Provide the (x, y) coordinate of the cell's center where the given text is located.  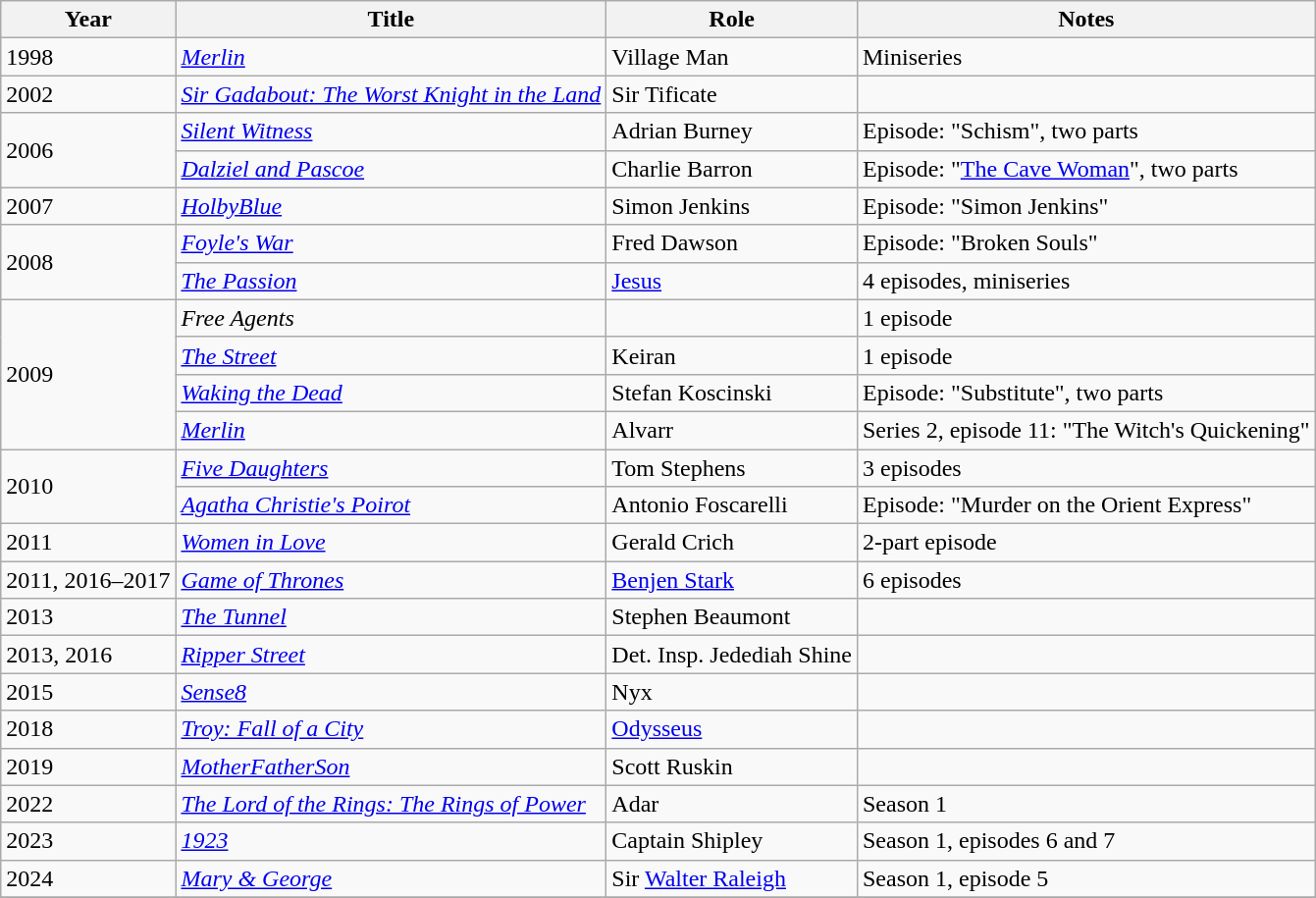
2-part episode (1085, 543)
Scott Ruskin (732, 766)
2015 (88, 692)
Simon Jenkins (732, 206)
Role (732, 20)
Fred Dawson (732, 243)
Notes (1085, 20)
Nyx (732, 692)
Game of Thrones (391, 580)
HolbyBlue (391, 206)
6 episodes (1085, 580)
Alvarr (732, 430)
2010 (88, 487)
Silent Witness (391, 132)
2011 (88, 543)
2011, 2016–2017 (88, 580)
The Street (391, 355)
Odysseus (732, 729)
2022 (88, 804)
Dalziel and Pascoe (391, 169)
Adrian Burney (732, 132)
Episode: "Simon Jenkins" (1085, 206)
Title (391, 20)
Sir Tificate (732, 94)
2007 (88, 206)
Ripper Street (391, 655)
Sir Gadabout: The Worst Knight in the Land (391, 94)
2008 (88, 262)
Series 2, episode 11: "The Witch's Quickening" (1085, 430)
Village Man (732, 57)
Stephen Beaumont (732, 617)
The Passion (391, 281)
Five Daughters (391, 468)
Antonio Foscarelli (732, 505)
Women in Love (391, 543)
Episode: "Schism", two parts (1085, 132)
Benjen Stark (732, 580)
2013, 2016 (88, 655)
Adar (732, 804)
2019 (88, 766)
Episode: "The Cave Woman", two parts (1085, 169)
Stefan Koscinski (732, 393)
MotherFatherSon (391, 766)
4 episodes, miniseries (1085, 281)
Miniseries (1085, 57)
2002 (88, 94)
Episode: "Broken Souls" (1085, 243)
Foyle's War (391, 243)
Gerald Crich (732, 543)
1923 (391, 841)
2023 (88, 841)
Season 1, episodes 6 and 7 (1085, 841)
The Tunnel (391, 617)
1998 (88, 57)
The Lord of the Rings: The Rings of Power (391, 804)
Waking the Dead (391, 393)
2006 (88, 150)
Charlie Barron (732, 169)
Jesus (732, 281)
Episode: "Murder on the Orient Express" (1085, 505)
Season 1, episode 5 (1085, 878)
Keiran (732, 355)
3 episodes (1085, 468)
Season 1 (1085, 804)
Episode: "Substitute", two parts (1085, 393)
Free Agents (391, 318)
Captain Shipley (732, 841)
2013 (88, 617)
2024 (88, 878)
2009 (88, 374)
Sir Walter Raleigh (732, 878)
Agatha Christie's Poirot (391, 505)
Year (88, 20)
Troy: Fall of a City (391, 729)
Tom Stephens (732, 468)
2018 (88, 729)
Det. Insp. Jedediah Shine (732, 655)
Mary & George (391, 878)
Sense8 (391, 692)
